Provide the (x, y) coordinate of the cell's center where the given text is located.  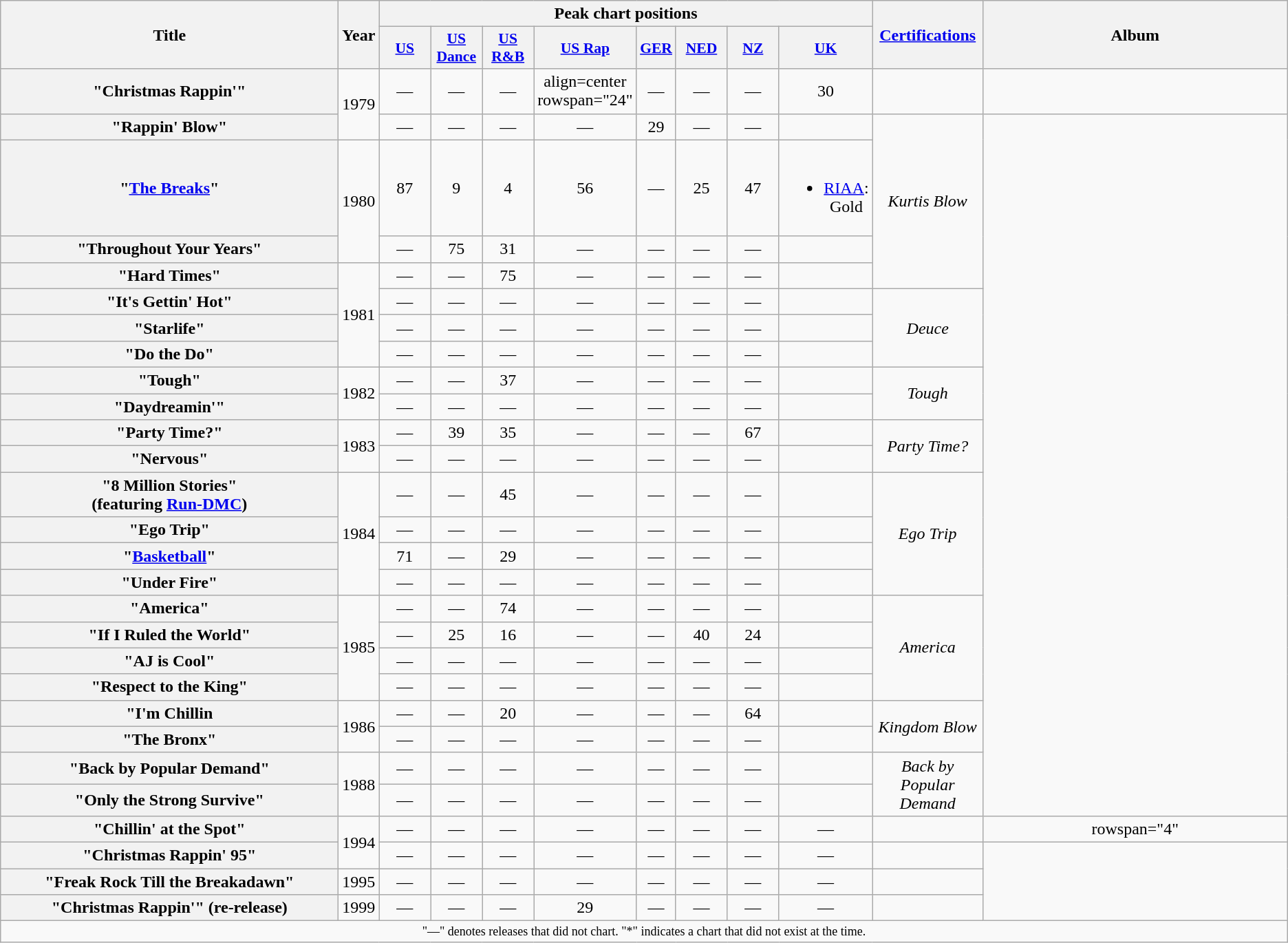
1979 (359, 105)
"Christmas Rappin'" (169, 91)
1981 (359, 315)
America (927, 648)
16 (508, 635)
20 (508, 713)
GER (656, 48)
47 (753, 188)
US Rap (586, 48)
"Nervous" (169, 459)
Deuce (927, 328)
"If I Ruled the World" (169, 635)
"It's Gettin' Hot" (169, 301)
Back by Popular Demand (927, 784)
1986 (359, 726)
"Do the Do" (169, 354)
1995 (359, 882)
"Ego Trip" (169, 530)
"8 Million Stories"(featuring Run-DMC) (169, 494)
39 (457, 433)
"The Breaks" (169, 188)
Kurtis Blow (927, 201)
"Only the Strong Survive" (169, 800)
"Christmas Rappin'" (re-release) (169, 908)
RIAA: Gold (826, 188)
"Freak Rock Till the Breakadawn" (169, 882)
"Daydreamin'" (169, 407)
67 (753, 433)
87 (405, 188)
71 (405, 556)
"AJ is Cool" (169, 661)
"Respect to the King" (169, 687)
1983 (359, 446)
Certifications (927, 34)
Kingdom Blow (927, 726)
24 (753, 635)
NZ (753, 48)
45 (508, 494)
Party Time? (927, 446)
"Chillin' at the Spot" (169, 829)
1982 (359, 393)
1980 (359, 201)
40 (702, 635)
US R&B (508, 48)
"The Bronx" (169, 739)
"Christmas Rappin' 95" (169, 855)
Title (169, 34)
30 (826, 91)
56 (586, 188)
US Dance (457, 48)
"Basketball" (169, 556)
"Throughout Your Years" (169, 249)
"Tough" (169, 380)
align=center rowspan="24" (586, 91)
"Starlife" (169, 328)
"Back by Popular Demand" (169, 768)
rowspan="4" (1135, 829)
"I'm Chillin (169, 713)
"—" denotes releases that did not chart. "*" indicates a chart that did not exist at the time. (644, 932)
"Hard Times" (169, 275)
"America" (169, 608)
UK (826, 48)
Ego Trip (927, 534)
1985 (359, 648)
US (405, 48)
4 (508, 188)
74 (508, 608)
1999 (359, 908)
35 (508, 433)
1984 (359, 534)
NED (702, 48)
1988 (359, 784)
1994 (359, 842)
9 (457, 188)
37 (508, 380)
Year (359, 34)
"Under Fire" (169, 582)
Peak chart positions (626, 14)
Album (1135, 34)
"Rappin' Blow" (169, 127)
Tough (927, 393)
31 (508, 249)
64 (753, 713)
"Party Time?" (169, 433)
